From the cell containing the given text, extract its center point as (X, Y) coordinate. 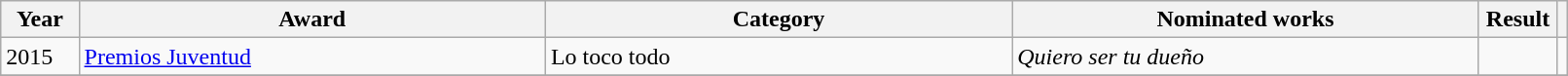
Category (779, 19)
Nominated works (1246, 19)
Premios Juventud (311, 57)
Result (1517, 19)
Lo toco todo (779, 57)
2015 (40, 57)
Year (40, 19)
Award (311, 19)
Quiero ser tu dueño (1246, 57)
